For the text-containing cell, return its midpoint in (X, Y) coordinate format. 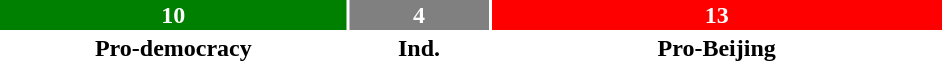
10 (174, 15)
4 (420, 15)
13 (716, 15)
